Return [X, Y] of the center of cell containing provided text 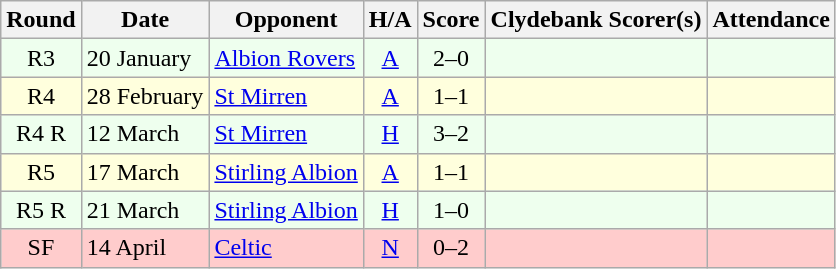
14 April [145, 248]
R3 [41, 58]
3–2 [451, 134]
0–2 [451, 248]
Celtic [286, 248]
H/A [390, 20]
R5 R [41, 210]
Opponent [286, 20]
20 January [145, 58]
12 March [145, 134]
Clydebank Scorer(s) [596, 20]
2–0 [451, 58]
Date [145, 20]
21 March [145, 210]
R4 R [41, 134]
1–0 [451, 210]
Round [41, 20]
SF [41, 248]
Score [451, 20]
17 March [145, 172]
R5 [41, 172]
R4 [41, 96]
N [390, 248]
Albion Rovers [286, 58]
Attendance [771, 20]
28 February [145, 96]
